Capture the cell that displays the provided text and extract its (X, Y) central coordinate. 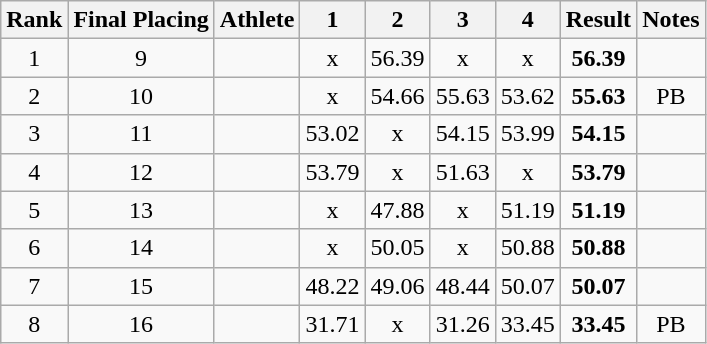
5 (34, 210)
47.88 (398, 210)
50.05 (398, 248)
53.62 (528, 96)
7 (34, 286)
31.71 (332, 324)
49.06 (398, 286)
13 (141, 210)
48.44 (462, 286)
54.66 (398, 96)
8 (34, 324)
14 (141, 248)
9 (141, 58)
16 (141, 324)
15 (141, 286)
51.63 (462, 172)
6 (34, 248)
Athlete (257, 20)
53.02 (332, 134)
48.22 (332, 286)
Notes (671, 20)
Final Placing (141, 20)
53.99 (528, 134)
Result (598, 20)
Rank (34, 20)
12 (141, 172)
31.26 (462, 324)
11 (141, 134)
10 (141, 96)
